Capture the cell that displays the provided text and extract its (x, y) central coordinate. 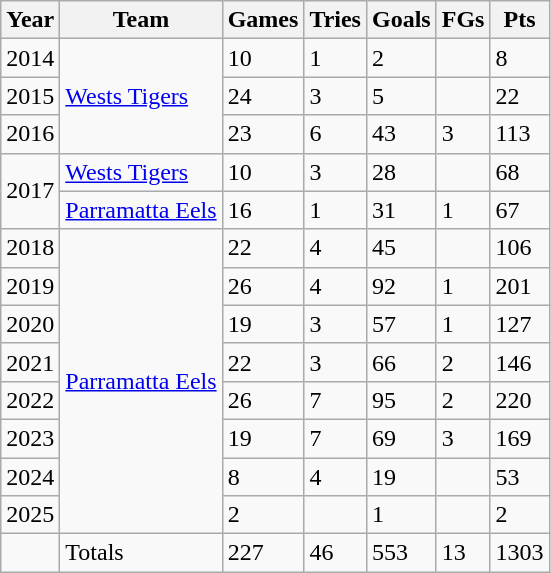
2014 (30, 58)
2023 (30, 438)
2024 (30, 477)
2017 (30, 191)
227 (263, 553)
68 (520, 172)
23 (263, 134)
2019 (30, 286)
57 (401, 324)
2021 (30, 362)
220 (520, 400)
Team (141, 20)
53 (520, 477)
45 (401, 248)
2022 (30, 400)
13 (463, 553)
Pts (520, 20)
553 (401, 553)
Year (30, 20)
2015 (30, 96)
FGs (463, 20)
24 (263, 96)
2018 (30, 248)
6 (336, 134)
Totals (141, 553)
127 (520, 324)
92 (401, 286)
146 (520, 362)
28 (401, 172)
31 (401, 210)
Goals (401, 20)
95 (401, 400)
67 (520, 210)
2016 (30, 134)
16 (263, 210)
1303 (520, 553)
113 (520, 134)
169 (520, 438)
Tries (336, 20)
46 (336, 553)
2025 (30, 515)
201 (520, 286)
66 (401, 362)
2020 (30, 324)
43 (401, 134)
69 (401, 438)
106 (520, 248)
5 (401, 96)
Games (263, 20)
